Capture the cell that displays the provided text and extract its [X, Y] central coordinate. 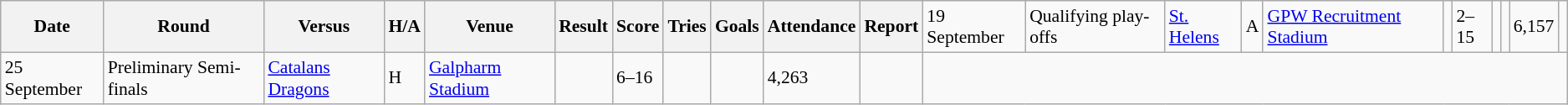
A [1253, 27]
GPW Recruitment Stadium [1353, 27]
Preliminary Semi-finals [184, 77]
6,157 [1534, 27]
Tries [687, 27]
6–16 [637, 77]
Score [637, 27]
Catalans Dragons [324, 77]
Report [891, 27]
25 September [52, 77]
Round [184, 27]
Attendance [812, 27]
Goals [738, 27]
St. Helens [1203, 27]
4,263 [812, 77]
Result [584, 27]
H/A [405, 27]
2–15 [1472, 27]
Galpharm Stadium [490, 77]
Qualifying play-offs [1096, 27]
Date [52, 27]
H [405, 77]
Venue [490, 27]
Versus [324, 27]
19 September [973, 27]
